Return the (X, Y) coordinate for the center point of the cell that contains the specified text.  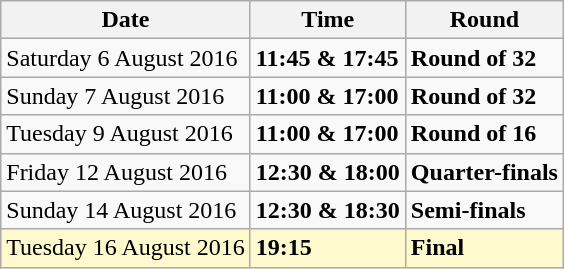
Round (484, 20)
Semi-finals (484, 210)
Tuesday 9 August 2016 (126, 134)
Sunday 14 August 2016 (126, 210)
12:30 & 18:00 (328, 172)
Round of 16 (484, 134)
Quarter-finals (484, 172)
Final (484, 248)
Sunday 7 August 2016 (126, 96)
11:45 & 17:45 (328, 58)
Saturday 6 August 2016 (126, 58)
19:15 (328, 248)
Friday 12 August 2016 (126, 172)
Tuesday 16 August 2016 (126, 248)
Time (328, 20)
12:30 & 18:30 (328, 210)
Date (126, 20)
